Locate the cell with the specified text and output its [x, y] center coordinate. 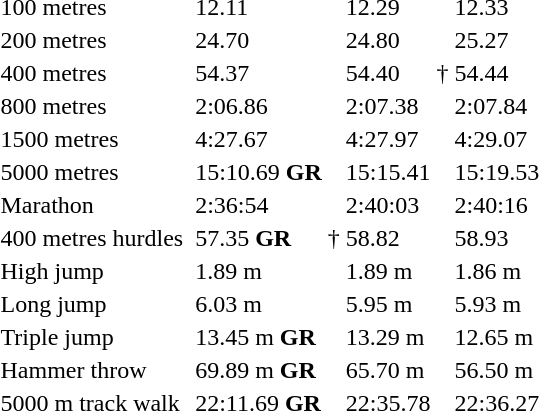
5.95 m [388, 304]
57.35 GR [259, 238]
15:15.41 [388, 172]
15:10.69 GR [259, 172]
2:36:54 [259, 205]
24.80 [388, 40]
65.70 m [388, 370]
2:06.86 [259, 106]
4:27.97 [388, 139]
69.89 m GR [259, 370]
2:40:03 [388, 205]
13.45 m GR [259, 337]
13.29 m [388, 337]
58.82 [388, 238]
4:27.67 [259, 139]
6.03 m [259, 304]
54.40 [388, 73]
24.70 [259, 40]
54.37 [259, 73]
2:07.38 [388, 106]
